Find where the given text appears and provide that cell's center as [x, y] coordinate. 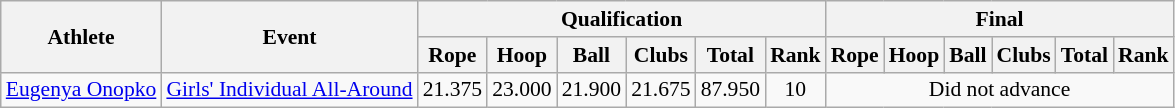
Event [289, 36]
Qualification [622, 19]
23.000 [522, 90]
Girls' Individual All-Around [289, 90]
Final [1000, 19]
87.950 [730, 90]
21.375 [452, 90]
Did not advance [1000, 90]
Eugenya Onopko [82, 90]
10 [796, 90]
Athlete [82, 36]
21.900 [592, 90]
21.675 [660, 90]
